Scan for the cell matching the given text and deliver its [x, y] coordinate at center. 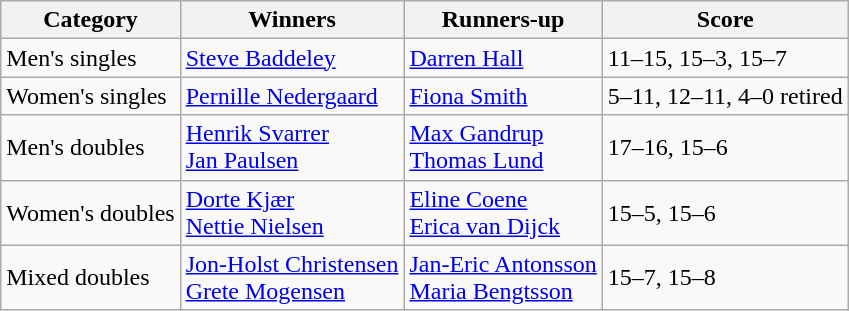
Runners-up [503, 20]
Category [90, 20]
Men's singles [90, 58]
Fiona Smith [503, 96]
15–7, 15–8 [725, 278]
Jan-Eric Antonsson Maria Bengtsson [503, 278]
Pernille Nedergaard [292, 96]
Steve Baddeley [292, 58]
Score [725, 20]
Women's singles [90, 96]
Dorte Kjær Nettie Nielsen [292, 212]
Henrik Svarrer Jan Paulsen [292, 148]
Women's doubles [90, 212]
17–16, 15–6 [725, 148]
Men's doubles [90, 148]
Winners [292, 20]
Max Gandrup Thomas Lund [503, 148]
Jon-Holst Christensen Grete Mogensen [292, 278]
Mixed doubles [90, 278]
Darren Hall [503, 58]
15–5, 15–6 [725, 212]
11–15, 15–3, 15–7 [725, 58]
Eline Coene Erica van Dijck [503, 212]
5–11, 12–11, 4–0 retired [725, 96]
